Pinpoint the cell where the given text exists, returning its (X, Y) midpoint coordinate. 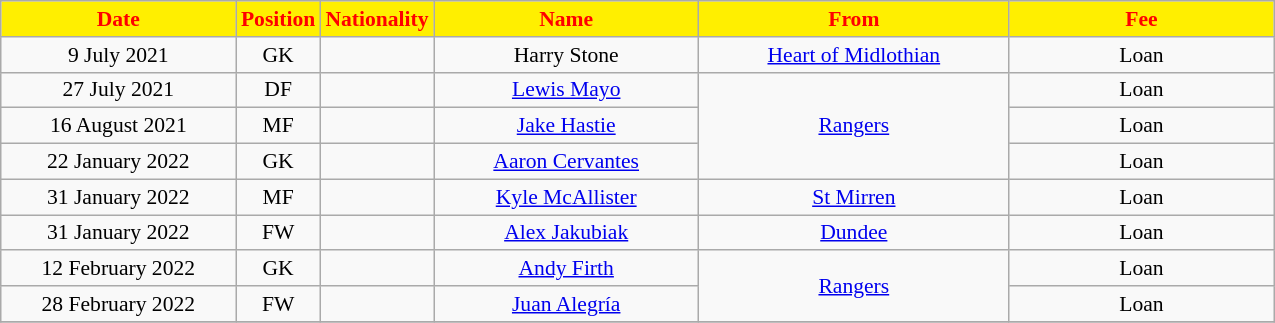
Jake Hastie (566, 126)
Dundee (854, 233)
From (854, 19)
DF (278, 90)
Position (278, 19)
Kyle McAllister (566, 197)
St Mirren (854, 197)
Nationality (376, 19)
28 February 2022 (118, 304)
9 July 2021 (118, 55)
27 July 2021 (118, 90)
12 February 2022 (118, 269)
Andy Firth (566, 269)
Heart of Midlothian (854, 55)
Juan Alegría (566, 304)
Fee (1142, 19)
Alex Jakubiak (566, 233)
Harry Stone (566, 55)
Date (118, 19)
Name (566, 19)
Lewis Mayo (566, 90)
22 January 2022 (118, 162)
16 August 2021 (118, 126)
Aaron Cervantes (566, 162)
